Capture the cell that displays the provided text and extract its [X, Y] central coordinate. 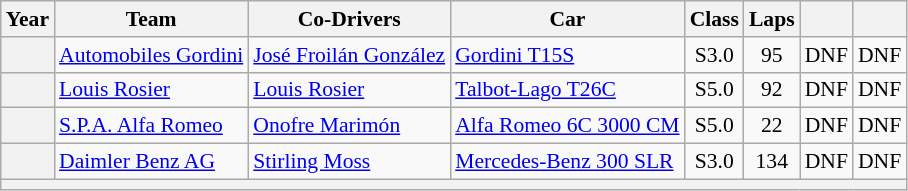
92 [772, 90]
Stirling Moss [349, 162]
22 [772, 126]
Team [151, 19]
Class [714, 19]
S.P.A. Alfa Romeo [151, 126]
Onofre Marimón [349, 126]
Year [28, 19]
Daimler Benz AG [151, 162]
95 [772, 55]
134 [772, 162]
Gordini T15S [567, 55]
José Froilán González [349, 55]
Automobiles Gordini [151, 55]
Talbot-Lago T26C [567, 90]
Co-Drivers [349, 19]
Laps [772, 19]
Mercedes-Benz 300 SLR [567, 162]
Alfa Romeo 6C 3000 CM [567, 126]
Car [567, 19]
